Determine the (X, Y) coordinate at the center of the cell enclosing the given text.  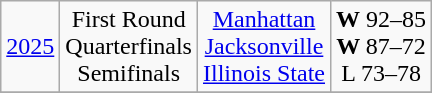
First RoundQuarterfinalsSemifinals (129, 47)
2025 (30, 47)
ManhattanJacksonvilleIllinois State (264, 47)
W 92–85W 87–72L 73–78 (382, 47)
